Extract the [X, Y] coordinate from the center of the cell holding the provided text.  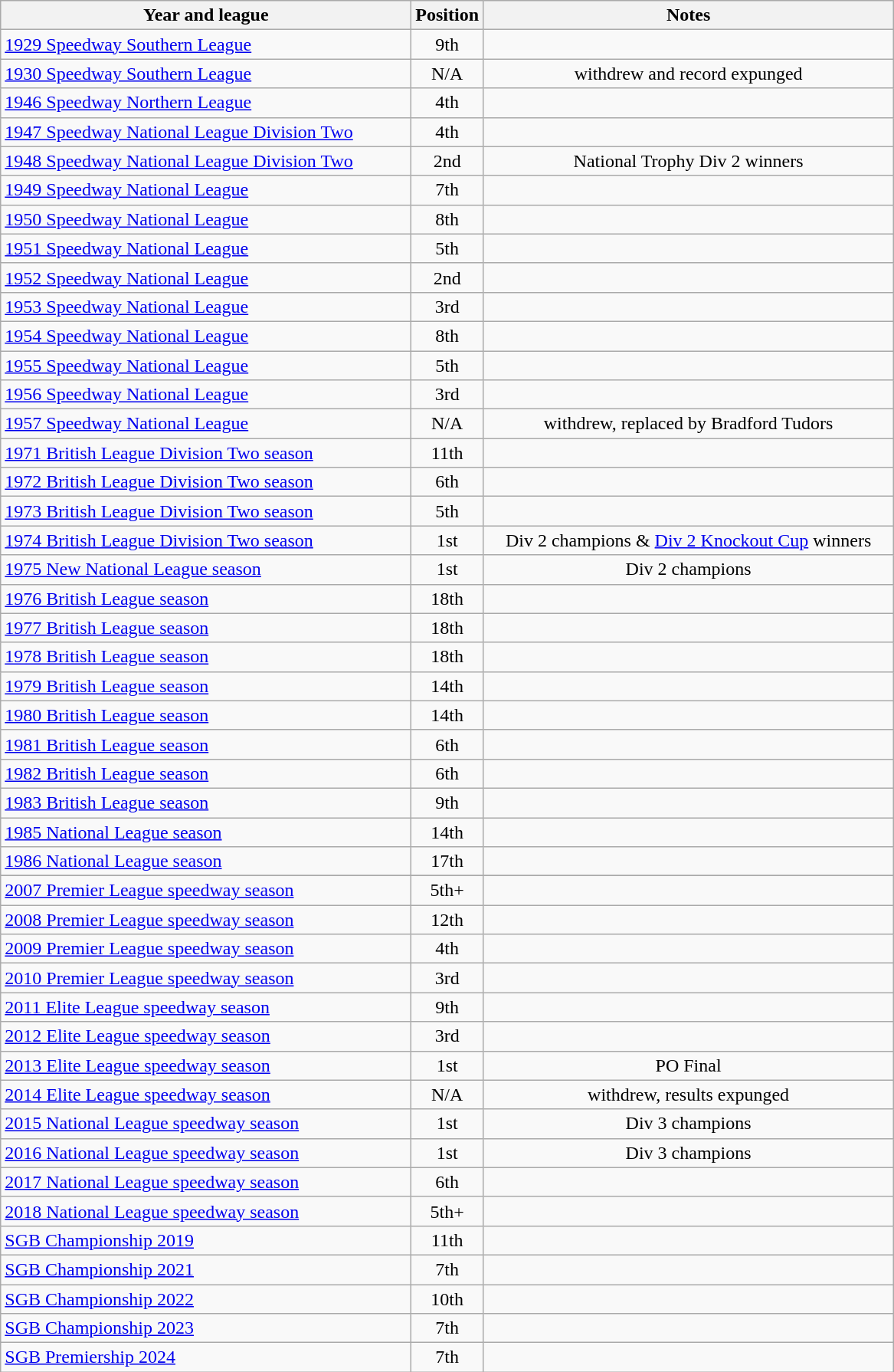
1986 National League season [206, 862]
Div 2 champions [689, 569]
1981 British League season [206, 744]
1980 British League season [206, 715]
1974 British League Division Two season [206, 540]
2012 Elite League speedway season [206, 1036]
2013 Elite League speedway season [206, 1065]
2015 National League speedway season [206, 1124]
Position [447, 15]
2010 Premier League speedway season [206, 978]
SGB Championship 2019 [206, 1240]
withdrew, replaced by Bradford Tudors [689, 424]
17th [447, 862]
1955 Speedway National League [206, 366]
1973 British League Division Two season [206, 511]
1982 British League season [206, 773]
1930 Speedway Southern League [206, 74]
2009 Premier League speedway season [206, 949]
1952 Speedway National League [206, 277]
2008 Premier League speedway season [206, 920]
2017 National League speedway season [206, 1182]
SGB Premiership 2024 [206, 1357]
PO Final [689, 1065]
1976 British League season [206, 599]
2014 Elite League speedway season [206, 1095]
1975 New National League season [206, 569]
1978 British League season [206, 657]
SGB Championship 2022 [206, 1299]
1985 National League season [206, 832]
2011 Elite League speedway season [206, 1007]
10th [447, 1299]
withdrew and record expunged [689, 74]
1957 Speedway National League [206, 424]
1983 British League season [206, 803]
1977 British League season [206, 628]
1954 Speedway National League [206, 336]
1948 Speedway National League Division Two [206, 161]
2018 National League speedway season [206, 1211]
1949 Speedway National League [206, 190]
Div 2 champions & Div 2 Knockout Cup winners [689, 540]
1950 Speedway National League [206, 219]
Year and league [206, 15]
1951 Speedway National League [206, 248]
1929 Speedway Southern League [206, 44]
1972 British League Division Two season [206, 482]
12th [447, 920]
SGB Championship 2021 [206, 1269]
1956 Speedway National League [206, 395]
1953 Speedway National League [206, 307]
National Trophy Div 2 winners [689, 161]
1979 British League season [206, 686]
withdrew, results expunged [689, 1095]
1946 Speedway Northern League [206, 103]
1947 Speedway National League Division Two [206, 132]
SGB Championship 2023 [206, 1328]
1971 British League Division Two season [206, 453]
2007 Premier League speedway season [206, 891]
Notes [689, 15]
2016 National League speedway season [206, 1153]
